Scan for the cell matching the given text and deliver its [X, Y] coordinate at center. 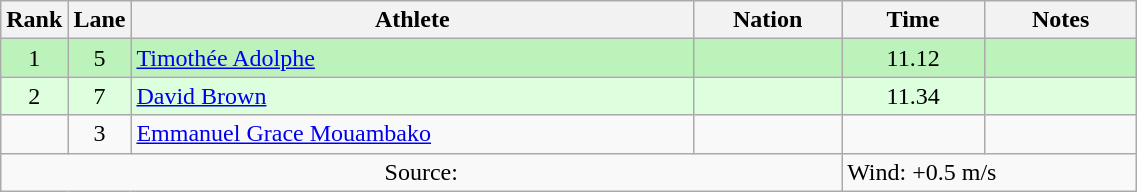
5 [100, 58]
Notes [1061, 20]
11.12 [914, 58]
Rank [34, 20]
Emmanuel Grace Mouambako [412, 134]
1 [34, 58]
Source: [422, 172]
3 [100, 134]
11.34 [914, 96]
Wind: +0.5 m/s [990, 172]
7 [100, 96]
Time [914, 20]
Nation [768, 20]
David Brown [412, 96]
2 [34, 96]
Lane [100, 20]
Timothée Adolphe [412, 58]
Athlete [412, 20]
